Detect which cell encompasses the target text, then output its (X, Y) center coordinate. 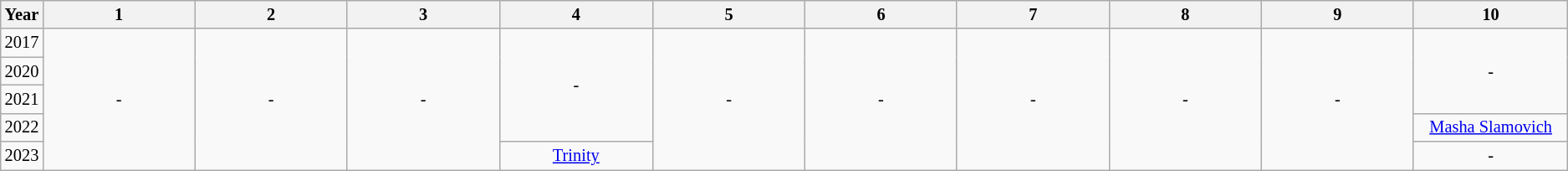
Trinity (575, 156)
7 (1033, 14)
Masha Slamovich (1490, 127)
Year (22, 14)
2017 (22, 43)
3 (423, 14)
2022 (22, 127)
10 (1490, 14)
1 (119, 14)
2023 (22, 156)
2020 (22, 71)
5 (729, 14)
6 (881, 14)
9 (1337, 14)
4 (575, 14)
8 (1185, 14)
2 (271, 14)
2021 (22, 99)
